Capture the cell that displays the provided text and extract its (X, Y) central coordinate. 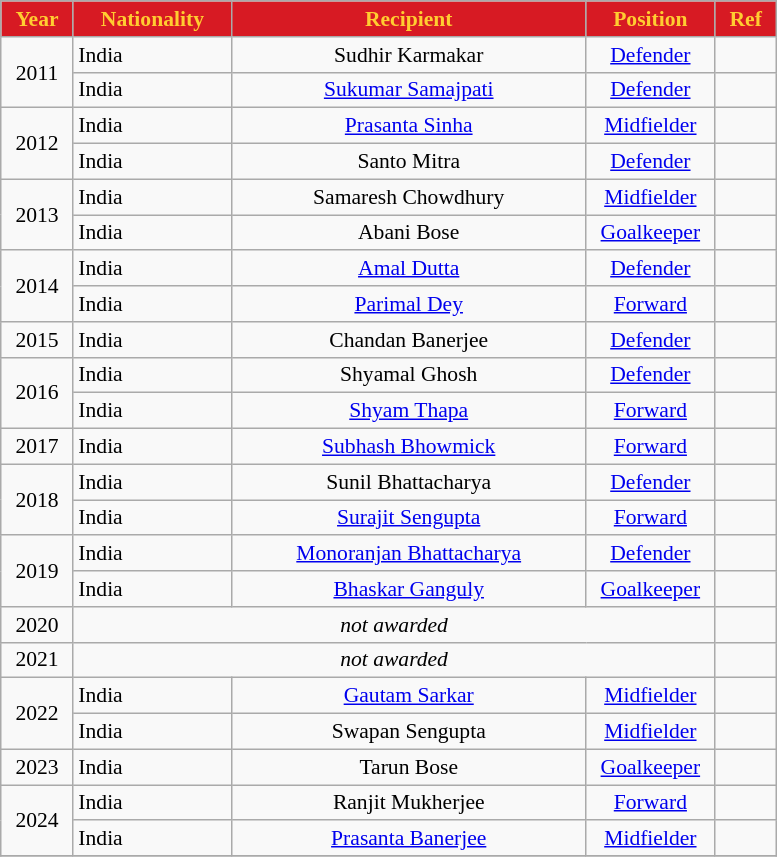
Nationality (152, 19)
2022 (38, 714)
2011 (38, 72)
Santo Mitra (408, 162)
Samaresh Chowdhury (408, 197)
2015 (38, 340)
Swapan Sengupta (408, 732)
2016 (38, 392)
Subhash Bhowmick (408, 447)
Prasanta Sinha (408, 126)
Abani Bose (408, 233)
Amal Dutta (408, 269)
2023 (38, 767)
Shyam Thapa (408, 411)
Prasanta Banerjee (408, 839)
Parimal Dey (408, 304)
Ref (746, 19)
2017 (38, 447)
Surajit Sengupta (408, 518)
2014 (38, 286)
2019 (38, 572)
Sunil Bhattacharya (408, 482)
Chandan Banerjee (408, 340)
2012 (38, 144)
Gautam Sarkar (408, 696)
Bhaskar Ganguly (408, 589)
Year (38, 19)
Tarun Bose (408, 767)
Recipient (408, 19)
Ranjit Mukherjee (408, 803)
2021 (38, 660)
2018 (38, 500)
2020 (38, 625)
Sudhir Karmakar (408, 55)
Position (650, 19)
2024 (38, 820)
Monoranjan Bhattacharya (408, 554)
Sukumar Samajpati (408, 90)
Shyamal Ghosh (408, 375)
2013 (38, 214)
